Determine the (x, y) coordinate at the center of the cell enclosing the given text.  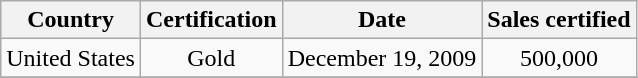
Gold (211, 58)
United States (71, 58)
500,000 (559, 58)
Country (71, 20)
Sales certified (559, 20)
December 19, 2009 (382, 58)
Date (382, 20)
Certification (211, 20)
